Find where the given text appears and provide that cell's center as (x, y) coordinate. 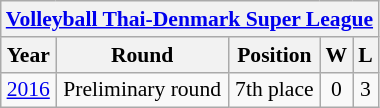
Volleyball Thai-Denmark Super League (190, 19)
7th place (274, 90)
Year (28, 55)
W (336, 55)
Round (142, 55)
Preliminary round (142, 90)
L (366, 55)
0 (336, 90)
3 (366, 90)
Position (274, 55)
2016 (28, 90)
